Return [X, Y] of the center of cell containing provided text 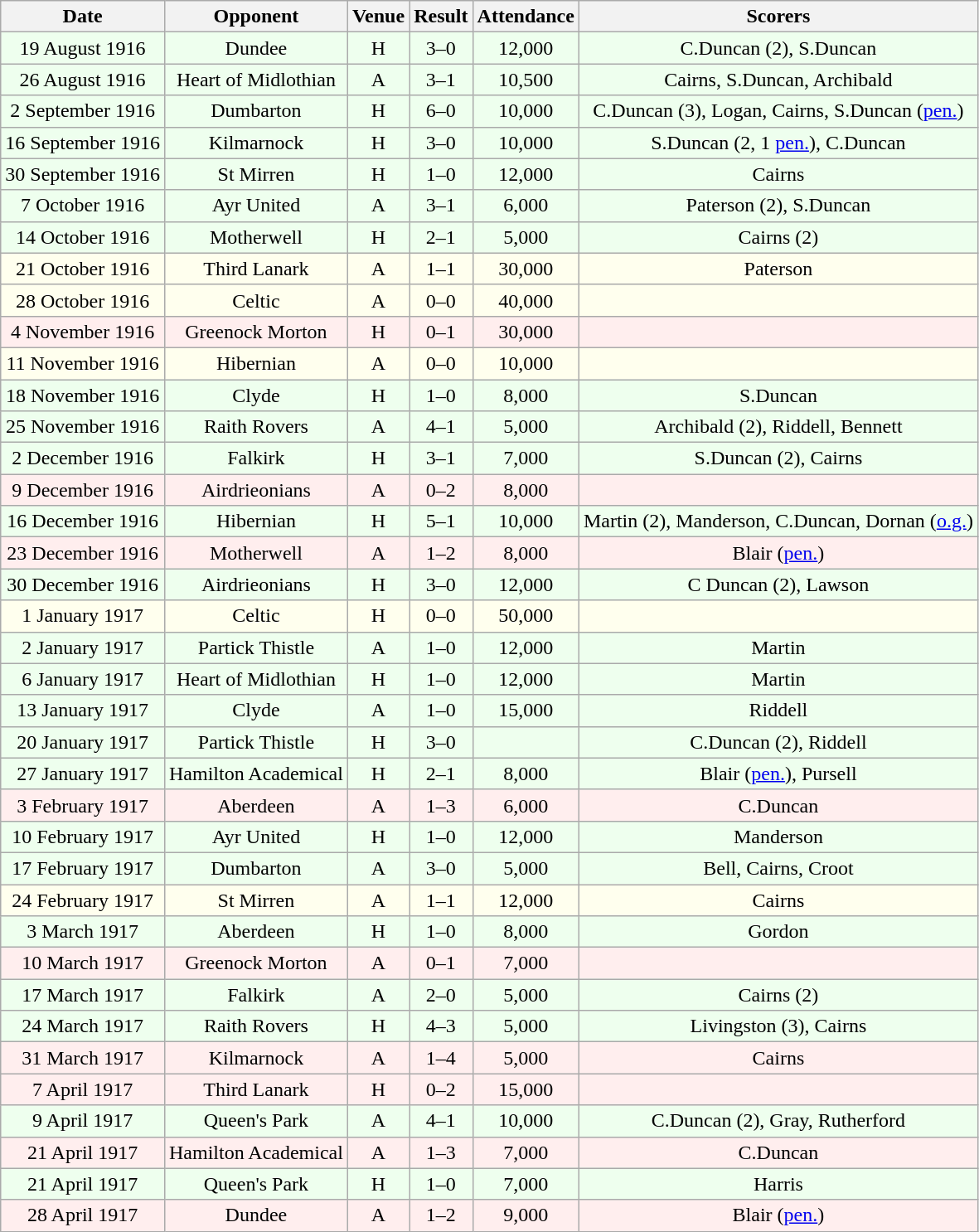
40,000 [526, 300]
16 September 1916 [83, 143]
C.Duncan (3), Logan, Cairns, S.Duncan (pen.) [778, 111]
28 April 1917 [83, 1215]
9,000 [526, 1215]
23 December 1916 [83, 553]
17 March 1917 [83, 995]
1 January 1917 [83, 616]
10,500 [526, 80]
7 April 1917 [83, 1089]
10 February 1917 [83, 837]
24 March 1917 [83, 1026]
27 January 1917 [83, 774]
28 October 1916 [83, 300]
10 March 1917 [83, 963]
3 February 1917 [83, 805]
Archibald (2), Riddell, Bennett [778, 427]
18 November 1916 [83, 395]
31 March 1917 [83, 1058]
Martin (2), Manderson, C.Duncan, Dornan (o.g.) [778, 521]
19 August 1916 [83, 48]
Venue [378, 17]
S.Duncan (2, 1 pen.), C.Duncan [778, 143]
14 October 1916 [83, 237]
Harris [778, 1184]
30 December 1916 [83, 584]
50,000 [526, 616]
C.Duncan (2), Riddell [778, 742]
2 January 1917 [83, 648]
5–1 [441, 521]
21 October 1916 [83, 269]
1–4 [441, 1058]
Date [83, 17]
17 February 1917 [83, 868]
7 October 1916 [83, 206]
2 December 1916 [83, 458]
Manderson [778, 837]
Blair (pen.), Pursell [778, 774]
4 November 1916 [83, 332]
30 September 1916 [83, 174]
4–3 [441, 1026]
6 January 1917 [83, 679]
S.Duncan (2), Cairns [778, 458]
9 April 1917 [83, 1121]
24 February 1917 [83, 900]
11 November 1916 [83, 363]
Paterson (2), S.Duncan [778, 206]
Result [441, 17]
25 November 1916 [83, 427]
2–0 [441, 995]
Attendance [526, 17]
3 March 1917 [83, 932]
2 September 1916 [83, 111]
20 January 1917 [83, 742]
Scorers [778, 17]
C.Duncan (2), Gray, Rutherford [778, 1121]
S.Duncan [778, 395]
C.Duncan (2), S.Duncan [778, 48]
9 December 1916 [83, 490]
Riddell [778, 711]
Bell, Cairns, Croot [778, 868]
Gordon [778, 932]
26 August 1916 [83, 80]
13 January 1917 [83, 711]
6–0 [441, 111]
16 December 1916 [83, 521]
C Duncan (2), Lawson [778, 584]
Livingston (3), Cairns [778, 1026]
Opponent [255, 17]
Paterson [778, 269]
Cairns, S.Duncan, Archibald [778, 80]
